From the cell containing the given text, extract its center point as [X, Y] coordinate. 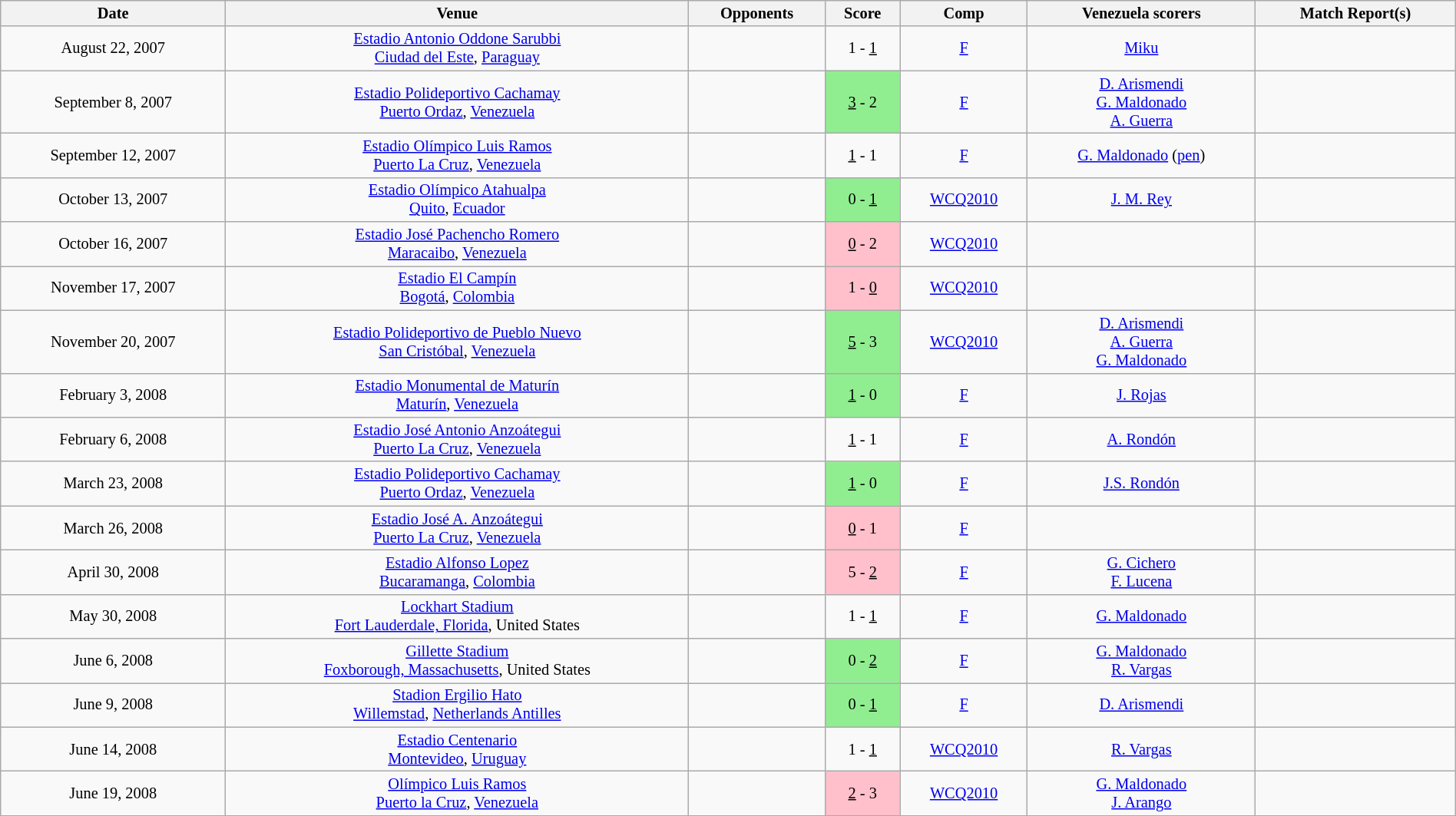
September 8, 2007 [114, 102]
2 - 3 [862, 793]
Miku [1141, 48]
Estadio Antonio Oddone SarubbiCiudad del Este, Paraguay [458, 48]
Date [114, 13]
Estadio Olímpico Luis RamosPuerto La Cruz, Venezuela [458, 155]
June 14, 2008 [114, 749]
J. M. Rey [1141, 200]
Estadio Monumental de MaturínMaturín, Venezuela [458, 395]
Estadio Olímpico AtahualpaQuito, Ecuador [458, 200]
February 3, 2008 [114, 395]
Estadio Polideportivo de Pueblo NuevoSan Cristóbal, Venezuela [458, 342]
G. Cichero F. Lucena [1141, 572]
J.S. Rondón [1141, 484]
5 - 2 [862, 572]
August 22, 2007 [114, 48]
G. Maldonado J. Arango [1141, 793]
Estadio José A. AnzoáteguiPuerto La Cruz, Venezuela [458, 528]
Estadio José Antonio AnzoáteguiPuerto La Cruz, Venezuela [458, 439]
A. Rondón [1141, 439]
Venue [458, 13]
Stadion Ergilio HatoWillemstad, Netherlands Antilles [458, 705]
3 - 2 [862, 102]
June 9, 2008 [114, 705]
June 6, 2008 [114, 661]
R. Vargas [1141, 749]
J. Rojas [1141, 395]
February 6, 2008 [114, 439]
D. Arismendi G. MaldonadoA. Guerra [1141, 102]
5 - 3 [862, 342]
G. Maldonado (pen) [1141, 155]
Score [862, 13]
May 30, 2008 [114, 616]
November 17, 2007 [114, 288]
November 20, 2007 [114, 342]
March 26, 2008 [114, 528]
Olímpico Luis RamosPuerto la Cruz, Venezuela [458, 793]
Estadio Alfonso LopezBucaramanga, Colombia [458, 572]
Match Report(s) [1355, 13]
D. Arismendi [1141, 705]
June 19, 2008 [114, 793]
Gillette StadiumFoxborough, Massachusetts, United States [458, 661]
D. Arismendi A. Guerra G. Maldonado [1141, 342]
Estadio El CampínBogotá, Colombia [458, 288]
G. Maldonado [1141, 616]
October 13, 2007 [114, 200]
Estadio José Pachencho RomeroMaracaibo, Venezuela [458, 244]
Venezuela scorers [1141, 13]
April 30, 2008 [114, 572]
Estadio CentenarioMontevideo, Uruguay [458, 749]
Lockhart StadiumFort Lauderdale, Florida, United States [458, 616]
Comp [964, 13]
G. Maldonado R. Vargas [1141, 661]
October 16, 2007 [114, 244]
Opponents [757, 13]
September 12, 2007 [114, 155]
March 23, 2008 [114, 484]
